Scan for the cell matching the given text and deliver its [X, Y] coordinate at center. 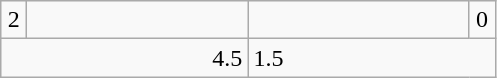
4.5 [124, 58]
1.5 [372, 58]
2 [14, 20]
0 [482, 20]
